Search for the cell housing the specified text and yield its (x, y) center coordinate. 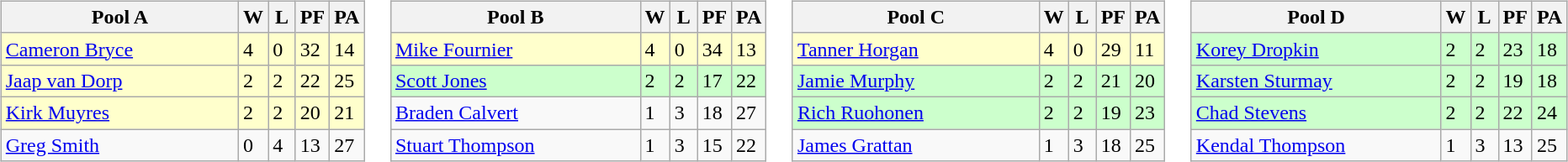
Stuart Thompson (515, 145)
24 (1549, 112)
Braden Calvert (515, 112)
32 (312, 49)
Tanner Horgan (915, 49)
Karsten Sturmay (1316, 81)
15 (714, 145)
Greg Smith (119, 145)
Scott Jones (515, 81)
17 (714, 81)
Pool D (1316, 17)
James Grattan (915, 145)
Rich Ruohonen (915, 112)
Cameron Bryce (119, 49)
14 (347, 49)
Jamie Murphy (915, 81)
34 (714, 49)
Jaap van Dorp (119, 81)
Korey Dropkin (1316, 49)
29 (1113, 49)
Pool B (515, 17)
Pool C (915, 17)
Mike Fournier (515, 49)
Kendal Thompson (1316, 145)
11 (1147, 49)
Pool A (119, 17)
Kirk Muyres (119, 112)
Chad Stevens (1316, 112)
